Identify which cell holds the provided text, then report its (x, y) central coordinate. 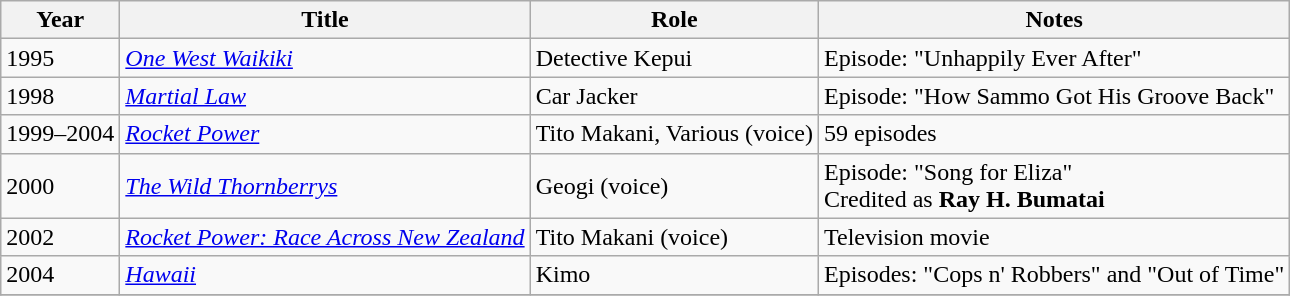
Year (60, 20)
Kimo (674, 275)
2000 (60, 186)
Rocket Power: Race Across New Zealand (325, 237)
Television movie (1054, 237)
2004 (60, 275)
Car Jacker (674, 96)
Episodes: "Cops n' Robbers" and "Out of Time" (1054, 275)
The Wild Thornberrys (325, 186)
Geogi (voice) (674, 186)
Notes (1054, 20)
Hawaii (325, 275)
1998 (60, 96)
1999–2004 (60, 134)
59 episodes (1054, 134)
1995 (60, 58)
Episode: "How Sammo Got His Groove Back" (1054, 96)
Title (325, 20)
One West Waikiki (325, 58)
2002 (60, 237)
Tito Makani, Various (voice) (674, 134)
Role (674, 20)
Episode: "Unhappily Ever After" (1054, 58)
Martial Law (325, 96)
Tito Makani (voice) (674, 237)
Episode: "Song for Eliza"Credited as Ray H. Bumatai (1054, 186)
Detective Kepui (674, 58)
Rocket Power (325, 134)
